From the cell containing the given text, extract its center point as [X, Y] coordinate. 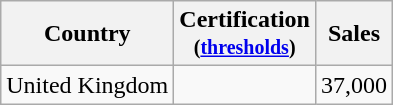
Certification(thresholds) [245, 34]
Sales [354, 34]
37,000 [354, 85]
United Kingdom [88, 85]
Country [88, 34]
